Return the [X, Y] coordinate for the center point of the cell that contains the specified text.  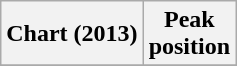
Chart (2013) [72, 34]
Peakposition [189, 34]
